Detect which cell encompasses the target text, then output its [x, y] center coordinate. 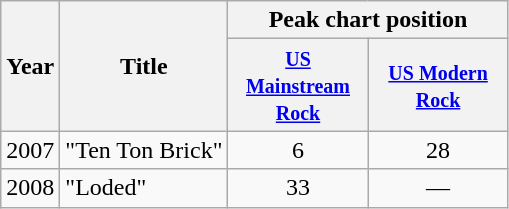
US Modern Rock [438, 85]
28 [438, 150]
2008 [30, 188]
Peak chart position [368, 20]
33 [298, 188]
"Ten Ton Brick" [144, 150]
"Loded" [144, 188]
— [438, 188]
6 [298, 150]
US Mainstream Rock [298, 85]
Year [30, 66]
Title [144, 66]
2007 [30, 150]
